Detect which cell encompasses the target text, then output its [X, Y] center coordinate. 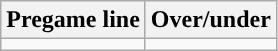
Pregame line [74, 20]
Over/under [210, 20]
